Return the (X, Y) coordinate for the center point of the cell that contains the specified text.  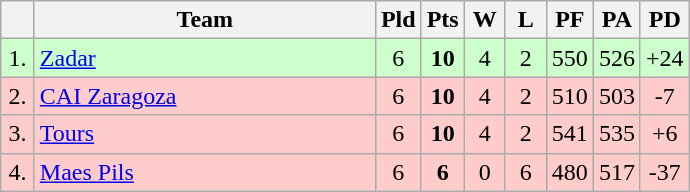
503 (616, 96)
Zadar (204, 58)
526 (616, 58)
Team (204, 20)
2. (18, 96)
550 (570, 58)
535 (616, 134)
PA (616, 20)
517 (616, 172)
W (484, 20)
PF (570, 20)
480 (570, 172)
+24 (664, 58)
510 (570, 96)
4. (18, 172)
-37 (664, 172)
Pld (398, 20)
541 (570, 134)
-7 (664, 96)
+6 (664, 134)
3. (18, 134)
Tours (204, 134)
1. (18, 58)
Maes Pils (204, 172)
PD (664, 20)
0 (484, 172)
L (526, 20)
Pts (442, 20)
CAI Zaragoza (204, 96)
